Find where the given text appears and provide that cell's center as (x, y) coordinate. 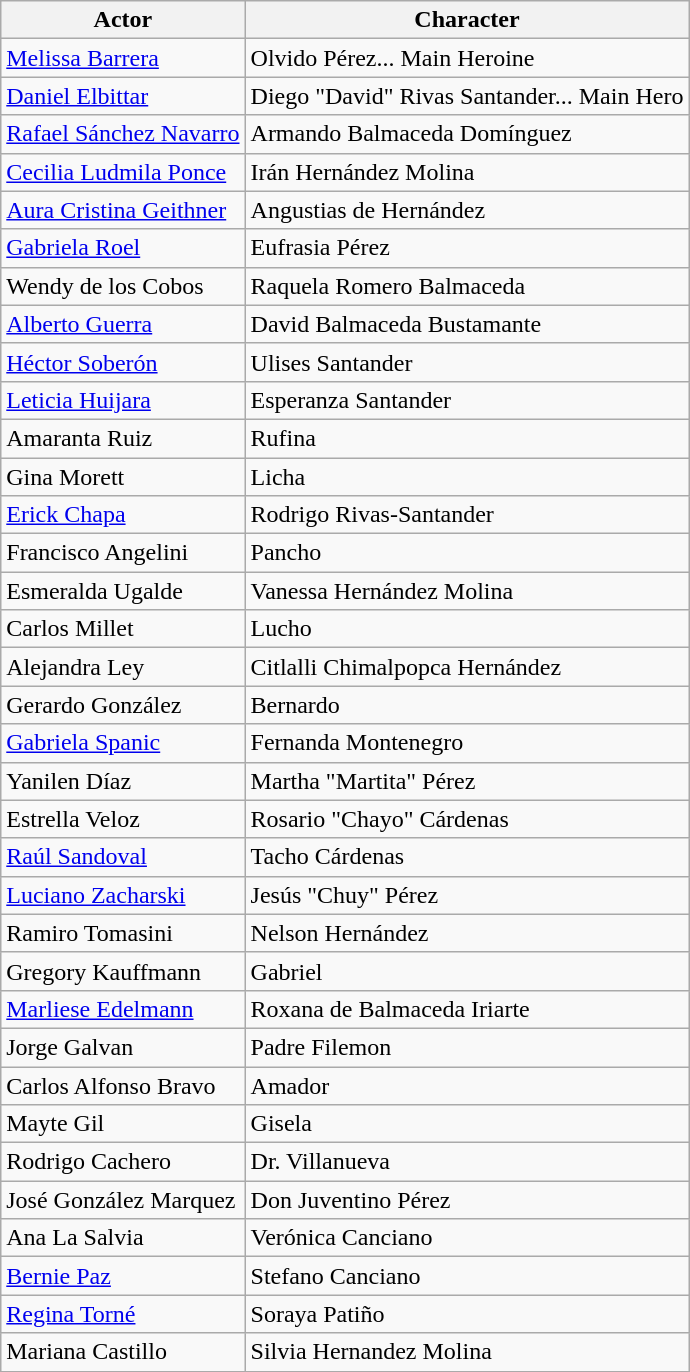
Luciano Zacharski (123, 895)
Ramiro Tomasini (123, 933)
Carlos Millet (123, 629)
Vanessa Hernández Molina (467, 591)
Gerardo González (123, 705)
Eufrasia Pérez (467, 248)
Cecilia Ludmila Ponce (123, 172)
Bernardo (467, 705)
Stefano Canciano (467, 1276)
Melissa Barrera (123, 58)
Esperanza Santander (467, 400)
Gisela (467, 1124)
Nelson Hernández (467, 933)
Rodrigo Rivas-Santander (467, 515)
Silvia Hernandez Molina (467, 1352)
Rafael Sánchez Navarro (123, 134)
Licha (467, 477)
Aura Cristina Geithner (123, 210)
Esmeralda Ugalde (123, 591)
Pancho (467, 553)
Jorge Galvan (123, 1047)
Citlalli Chimalpopca Hernández (467, 667)
Gabriel (467, 971)
Ana La Salvia (123, 1238)
Armando Balmaceda Domínguez (467, 134)
David Balmaceda Bustamante (467, 324)
Leticia Huijara (123, 400)
Roxana de Balmaceda Iriarte (467, 1009)
Rufina (467, 438)
Yanilen Díaz (123, 781)
Angustias de Hernández (467, 210)
Ulises Santander (467, 362)
Amador (467, 1085)
Irán Hernández Molina (467, 172)
Regina Torné (123, 1314)
Marliese Edelmann (123, 1009)
Amaranta Ruiz (123, 438)
Actor (123, 20)
Erick Chapa (123, 515)
Carlos Alfonso Bravo (123, 1085)
Daniel Elbittar (123, 96)
Alberto Guerra (123, 324)
Martha "Martita" Pérez (467, 781)
Lucho (467, 629)
Tacho Cárdenas (467, 857)
Francisco Angelini (123, 553)
Mayte Gil (123, 1124)
Soraya Patiño (467, 1314)
Estrella Veloz (123, 819)
Gregory Kauffmann (123, 971)
Alejandra Ley (123, 667)
Rosario "Chayo" Cárdenas (467, 819)
Don Juventino Pérez (467, 1200)
Jesús "Chuy" Pérez (467, 895)
Mariana Castillo (123, 1352)
José González Marquez (123, 1200)
Raúl Sandoval (123, 857)
Dr. Villanueva (467, 1162)
Rodrigo Cachero (123, 1162)
Olvido Pérez... Main Heroine (467, 58)
Gabriela Roel (123, 248)
Raquela Romero Balmaceda (467, 286)
Wendy de los Cobos (123, 286)
Héctor Soberón (123, 362)
Gina Morett (123, 477)
Character (467, 20)
Padre Filemon (467, 1047)
Gabriela Spanic (123, 743)
Verónica Canciano (467, 1238)
Fernanda Montenegro (467, 743)
Diego "David" Rivas Santander... Main Hero (467, 96)
Bernie Paz (123, 1276)
